Capture the cell that displays the provided text and extract its [x, y] central coordinate. 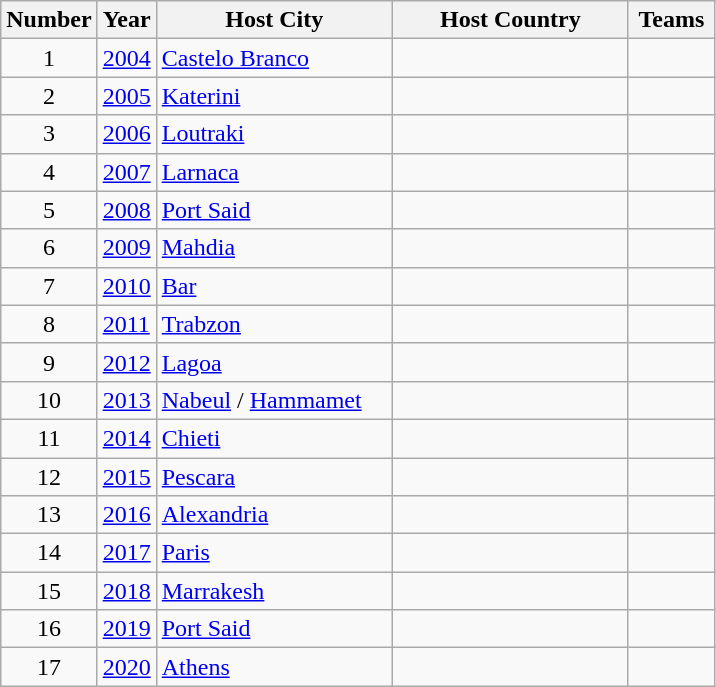
8 [49, 324]
17 [49, 667]
2016 [126, 515]
Paris [274, 553]
Larnaca [274, 172]
2009 [126, 248]
3 [49, 134]
13 [49, 515]
2020 [126, 667]
2005 [126, 96]
Host City [274, 20]
1 [49, 58]
6 [49, 248]
11 [49, 438]
2 [49, 96]
2018 [126, 591]
2014 [126, 438]
14 [49, 553]
7 [49, 286]
12 [49, 477]
Year [126, 20]
15 [49, 591]
Lagoa [274, 362]
Loutraki [274, 134]
16 [49, 629]
2004 [126, 58]
Teams [671, 20]
2008 [126, 210]
Nabeul / Hammamet [274, 400]
5 [49, 210]
2019 [126, 629]
2011 [126, 324]
2010 [126, 286]
Mahdia [274, 248]
2007 [126, 172]
Bar [274, 286]
Marrakesh [274, 591]
2015 [126, 477]
2013 [126, 400]
2017 [126, 553]
Alexandria [274, 515]
Katerini [274, 96]
Pescara [274, 477]
Athens [274, 667]
2006 [126, 134]
Number [49, 20]
9 [49, 362]
Trabzon [274, 324]
10 [49, 400]
4 [49, 172]
Castelo Branco [274, 58]
2012 [126, 362]
Host Country [510, 20]
Chieti [274, 438]
